Detect which cell encompasses the target text, then output its (x, y) center coordinate. 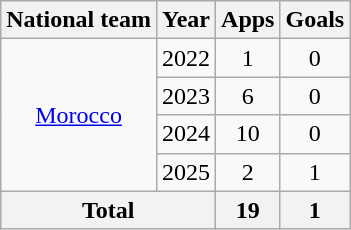
2025 (186, 172)
2022 (186, 58)
Goals (315, 20)
2023 (186, 96)
National team (79, 20)
19 (248, 210)
Total (108, 210)
6 (248, 96)
10 (248, 134)
Morocco (79, 115)
Year (186, 20)
Apps (248, 20)
2024 (186, 134)
2 (248, 172)
